Scan for the cell matching the given text and deliver its [X, Y] coordinate at center. 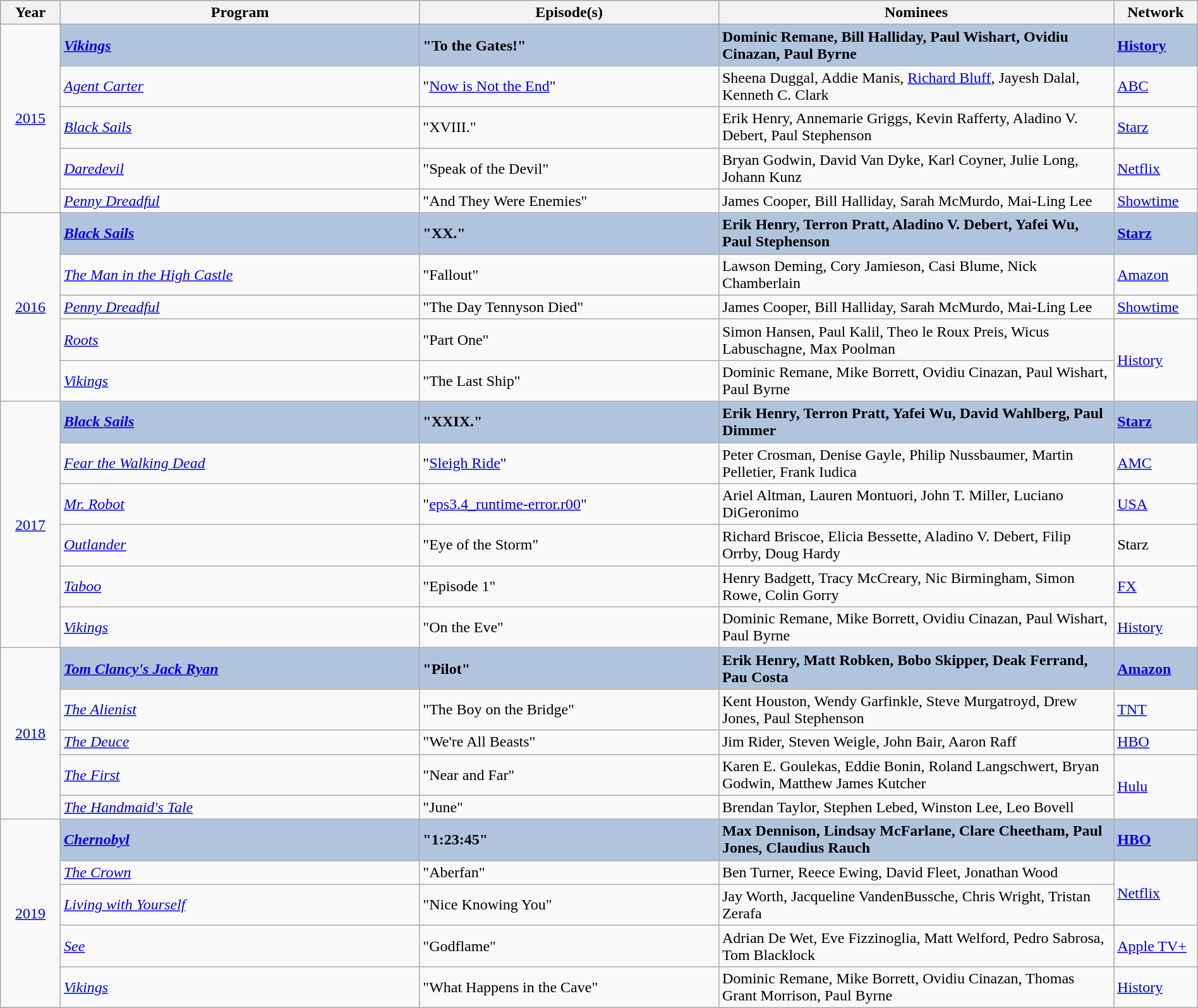
See [239, 946]
Daredevil [239, 168]
"Sleigh Ride" [569, 462]
"We're All Beasts" [569, 742]
The First [239, 774]
"The Boy on the Bridge" [569, 710]
Program [239, 13]
"Fallout" [569, 274]
"June" [569, 807]
Kent Houston, Wendy Garfinkle, Steve Murgatroyd, Drew Jones, Paul Stephenson [916, 710]
"Eye of the Storm" [569, 546]
Tom Clancy's Jack Ryan [239, 668]
ABC [1156, 86]
The Handmaid's Tale [239, 807]
Erik Henry, Terron Pratt, Aladino V. Debert, Yafei Wu, Paul Stephenson [916, 234]
Dominic Remane, Mike Borrett, Ovidiu Cinazan, Thomas Grant Morrison, Paul Byrne [916, 987]
The Deuce [239, 742]
"The Day Tennyson Died" [569, 307]
2019 [30, 913]
"1:23:45" [569, 840]
Episode(s) [569, 13]
Ben Turner, Reece Ewing, David Fleet, Jonathan Wood [916, 872]
The Crown [239, 872]
Henry Badgett, Tracy McCreary, Nic Birmingham, Simon Rowe, Colin Gorry [916, 586]
The Alienist [239, 710]
Richard Briscoe, Elicia Bessette, Aladino V. Debert, Filip Orrby, Doug Hardy [916, 546]
"And They Were Enemies" [569, 201]
Outlander [239, 546]
Max Dennison, Lindsay McFarlane, Clare Cheetham, Paul Jones, Claudius Rauch [916, 840]
"Now is Not the End" [569, 86]
"Aberfan" [569, 872]
TNT [1156, 710]
"Episode 1" [569, 586]
"On the Eve" [569, 628]
Year [30, 13]
"eps3.4_runtime-error.r00" [569, 504]
"XVIII." [569, 128]
The Man in the High Castle [239, 274]
"Speak of the Devil" [569, 168]
Nominees [916, 13]
"XXIX." [569, 422]
Sheena Duggal, Addie Manis, Richard Bluff, Jayesh Dalal, Kenneth C. Clark [916, 86]
"Near and Far" [569, 774]
Ariel Altman, Lauren Montuori, John T. Miller, Luciano DiGeronimo [916, 504]
FX [1156, 586]
Karen E. Goulekas, Eddie Bonin, Roland Langschwert, Bryan Godwin, Matthew James Kutcher [916, 774]
Simon Hansen, Paul Kalil, Theo le Roux Preis, Wicus Labuschagne, Max Poolman [916, 340]
Living with Yourself [239, 904]
Fear the Walking Dead [239, 462]
Agent Carter [239, 86]
Mr. Robot [239, 504]
Bryan Godwin, David Van Dyke, Karl Coyner, Julie Long, Johann Kunz [916, 168]
Brendan Taylor, Stephen Lebed, Winston Lee, Leo Bovell [916, 807]
"What Happens in the Cave" [569, 987]
Erik Henry, Annemarie Griggs, Kevin Rafferty, Aladino V. Debert, Paul Stephenson [916, 128]
2017 [30, 524]
"XX." [569, 234]
Jay Worth, Jacqueline VandenBussche, Chris Wright, Tristan Zerafa [916, 904]
Erik Henry, Terron Pratt, Yafei Wu, David Wahlberg, Paul Dimmer [916, 422]
Apple TV+ [1156, 946]
Chernobyl [239, 840]
Adrian De Wet, Eve Fizzinoglia, Matt Welford, Pedro Sabrosa, Tom Blacklock [916, 946]
"Nice Knowing You" [569, 904]
Hulu [1156, 787]
Erik Henry, Matt Robken, Bobo Skipper, Deak Ferrand, Pau Costa [916, 668]
"The Last Ship" [569, 380]
Dominic Remane, Bill Halliday, Paul Wishart, Ovidiu Cinazan, Paul Byrne [916, 45]
2016 [30, 307]
Roots [239, 340]
Taboo [239, 586]
Network [1156, 13]
USA [1156, 504]
Peter Crosman, Denise Gayle, Philip Nussbaumer, Martin Pelletier, Frank Iudica [916, 462]
"Part One" [569, 340]
"Pilot" [569, 668]
Jim Rider, Steven Weigle, John Bair, Aaron Raff [916, 742]
2018 [30, 734]
2015 [30, 119]
AMC [1156, 462]
"Godflame" [569, 946]
Lawson Deming, Cory Jamieson, Casi Blume, Nick Chamberlain [916, 274]
"To the Gates!" [569, 45]
